Provide the [X, Y] coordinate of the cell's center where the given text is located.  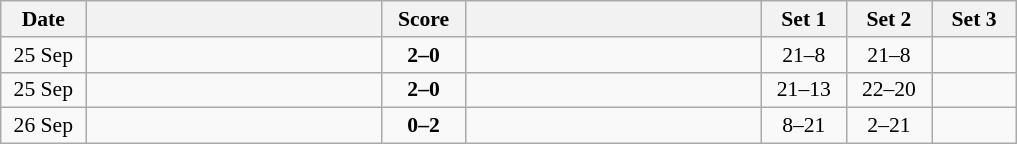
Date [44, 19]
22–20 [888, 90]
Score [424, 19]
2–21 [888, 126]
8–21 [804, 126]
21–13 [804, 90]
Set 2 [888, 19]
Set 3 [974, 19]
26 Sep [44, 126]
0–2 [424, 126]
Set 1 [804, 19]
